From the cell containing the given text, extract its center point as (X, Y) coordinate. 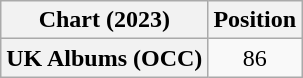
UK Albums (OCC) (104, 58)
Chart (2023) (104, 20)
Position (255, 20)
86 (255, 58)
